Extract the [X, Y] coordinate from the center of the cell holding the provided text.  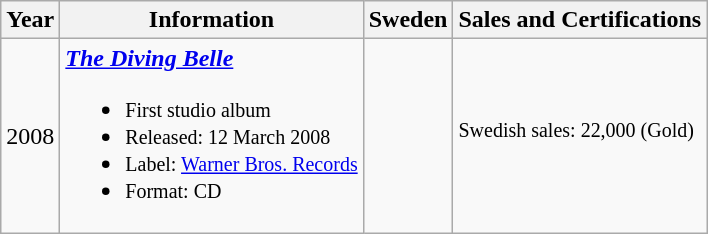
Sweden [408, 20]
The Diving BelleFirst studio albumReleased: 12 March 2008Label: Warner Bros. RecordsFormat: CD [212, 136]
Swedish sales: 22,000 (Gold) [580, 136]
Sales and Certifications [580, 20]
2008 [30, 136]
Year [30, 20]
Information [212, 20]
